Scan for the cell matching the given text and deliver its (x, y) coordinate at center. 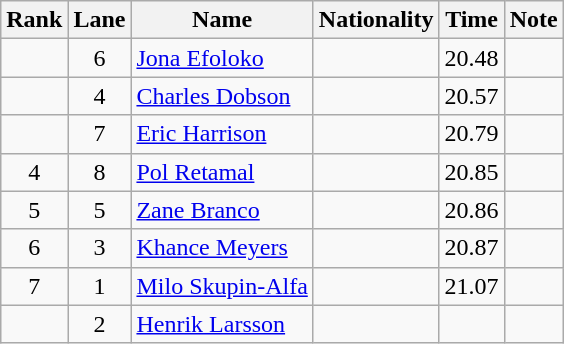
Lane (100, 20)
20.85 (472, 172)
Jona Efoloko (222, 58)
20.79 (472, 134)
21.07 (472, 286)
Henrik Larsson (222, 324)
20.57 (472, 96)
1 (100, 286)
8 (100, 172)
Note (534, 20)
Time (472, 20)
Pol Retamal (222, 172)
Khance Meyers (222, 248)
Milo Skupin-Alfa (222, 286)
Zane Branco (222, 210)
2 (100, 324)
Eric Harrison (222, 134)
Nationality (376, 20)
3 (100, 248)
Rank (34, 20)
Name (222, 20)
Charles Dobson (222, 96)
20.87 (472, 248)
20.86 (472, 210)
20.48 (472, 58)
